For the text-containing cell, return its midpoint in (x, y) coordinate format. 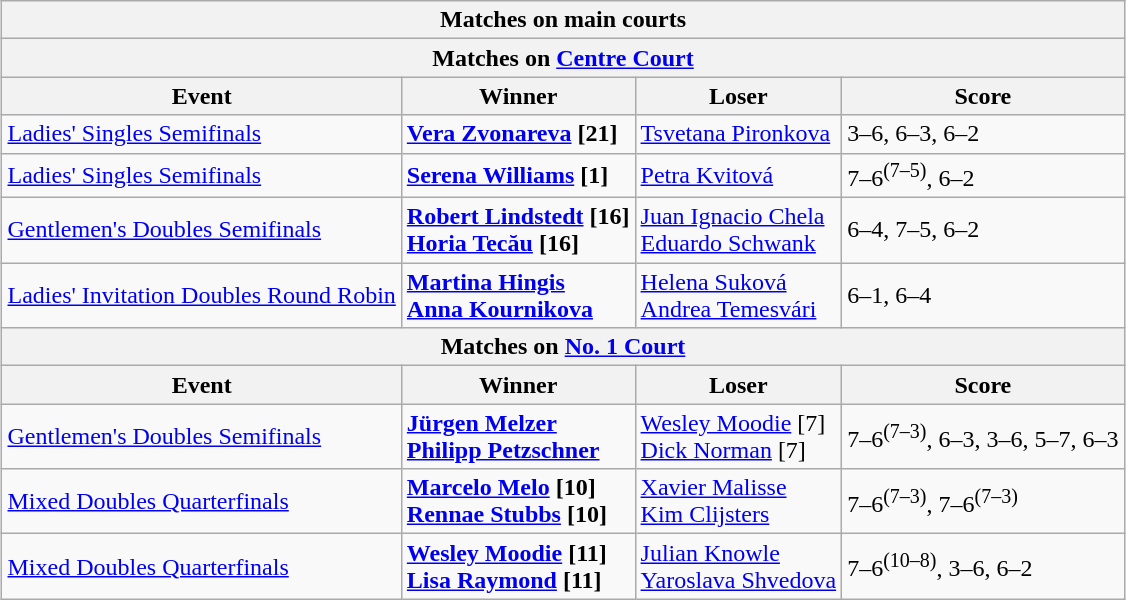
Matches on Centre Court (563, 58)
7–6(7–3), 6–3, 3–6, 5–7, 6–3 (983, 436)
Matches on main courts (563, 20)
Petra Kvitová (738, 176)
Julian Knowle Yaroslava Shvedova (738, 566)
Matches on No. 1 Court (563, 347)
Ladies' Invitation Doubles Round Robin (202, 296)
Tsvetana Pironkova (738, 134)
Wesley Moodie [7] Dick Norman [7] (738, 436)
Jürgen Melzer Philipp Petzschner (518, 436)
Juan Ignacio Chela Eduardo Schwank (738, 230)
Marcelo Melo [10] Rennae Stubbs [10] (518, 502)
7–6(7–5), 6–2 (983, 176)
3–6, 6–3, 6–2 (983, 134)
Wesley Moodie [11] Lisa Raymond [11] (518, 566)
Vera Zvonareva [21] (518, 134)
Helena Suková Andrea Temesvári (738, 296)
Robert Lindstedt [16] Horia Tecău [16] (518, 230)
7–6(7–3), 7–6(7–3) (983, 502)
Martina Hingis Anna Kournikova (518, 296)
6–4, 7–5, 6–2 (983, 230)
6–1, 6–4 (983, 296)
Xavier Malisse Kim Clijsters (738, 502)
7–6(10–8), 3–6, 6–2 (983, 566)
Serena Williams [1] (518, 176)
